Return (X, Y) of the center of cell containing provided text 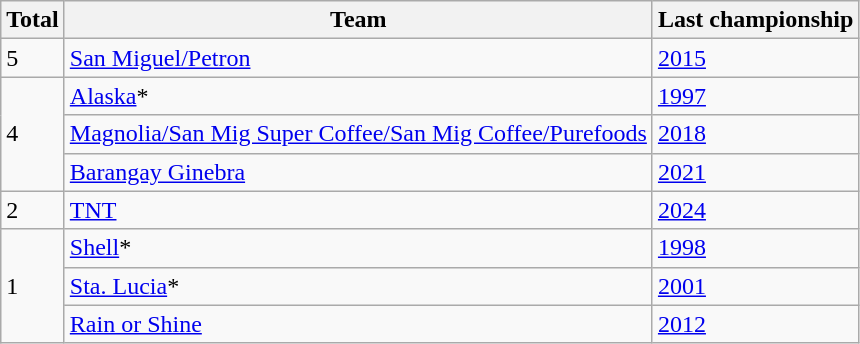
Team (358, 20)
Sta. Lucia* (358, 286)
1997 (755, 96)
5 (33, 58)
San Miguel/Petron (358, 58)
2012 (755, 324)
2018 (755, 134)
1 (33, 286)
2021 (755, 172)
Rain or Shine (358, 324)
Magnolia/San Mig Super Coffee/San Mig Coffee/Purefoods (358, 134)
2024 (755, 210)
Total (33, 20)
2001 (755, 286)
Alaska* (358, 96)
1998 (755, 248)
4 (33, 134)
Barangay Ginebra (358, 172)
Shell* (358, 248)
Last championship (755, 20)
2015 (755, 58)
TNT (358, 210)
2 (33, 210)
